Locate the cell with the specified text and output its [X, Y] center coordinate. 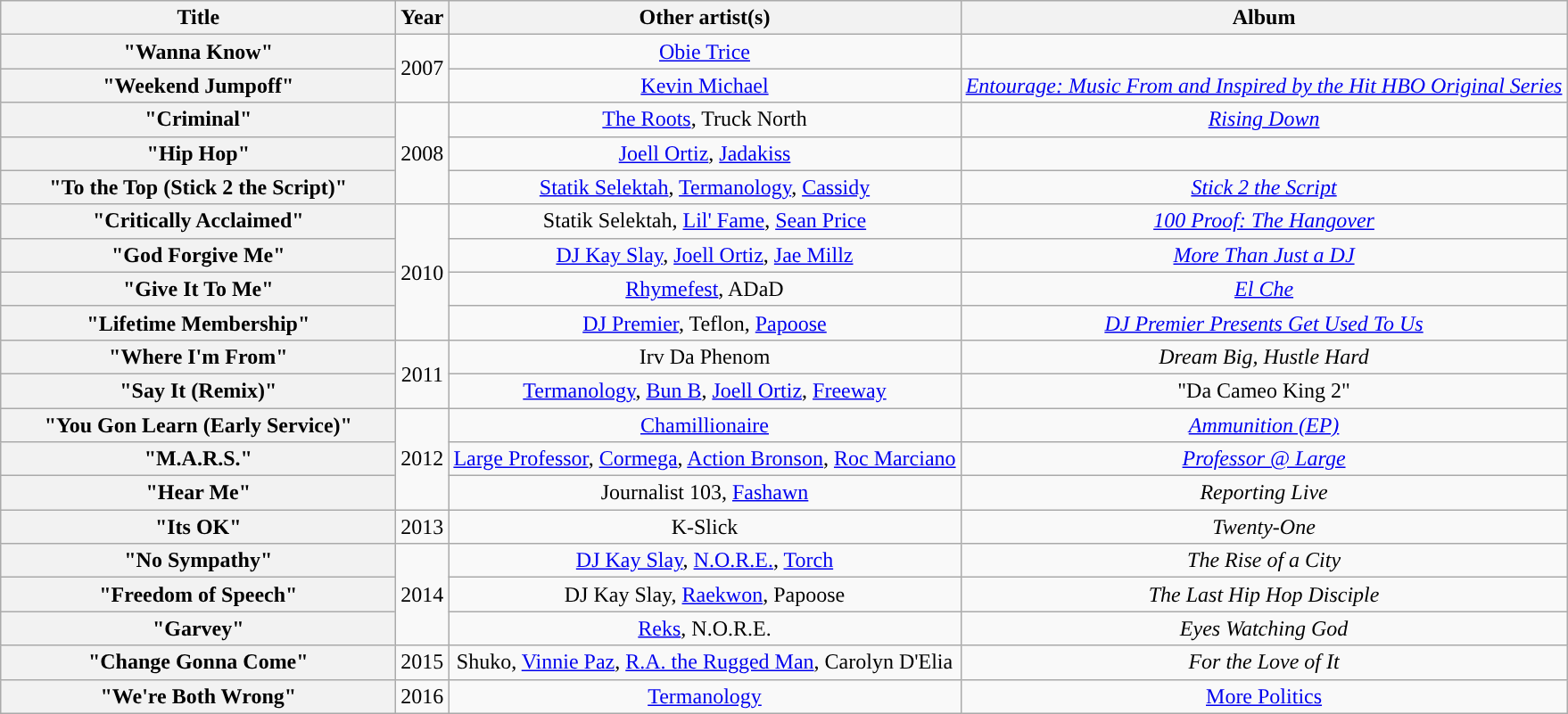
Album [1264, 18]
El Che [1264, 289]
"Say It (Remix)" [198, 390]
Year [423, 18]
Irv Da Phenom [705, 357]
Eyes Watching God [1264, 628]
"Hip Hop" [198, 153]
Journalist 103, Fashawn [705, 493]
"Where I'm From" [198, 357]
2016 [423, 696]
2015 [423, 662]
More Politics [1264, 696]
Dream Big, Hustle Hard [1264, 357]
Reporting Live [1264, 493]
More Than Just a DJ [1264, 255]
100 Proof: The Hangover [1264, 221]
Reks, N.O.R.E. [705, 628]
For the Love of It [1264, 662]
DJ Kay Slay, Raekwon, Papoose [705, 595]
"Freedom of Speech" [198, 595]
"Its OK" [198, 527]
"M.A.R.S." [198, 459]
DJ Premier Presents Get Used To Us [1264, 323]
DJ Kay Slay, N.O.R.E., Torch [705, 561]
"Critically Acclaimed" [198, 221]
Termanology [705, 696]
Rhymefest, ADaD [705, 289]
The Roots, Truck North [705, 119]
2011 [423, 373]
The Rise of a City [1264, 561]
Kevin Michael [705, 86]
"Hear Me" [198, 493]
DJ Kay Slay, Joell Ortiz, Jae Millz [705, 255]
"God Forgive Me" [198, 255]
"No Sympathy" [198, 561]
Professor @ Large [1264, 459]
"Lifetime Membership" [198, 323]
"We're Both Wrong" [198, 696]
The Last Hip Hop Disciple [1264, 595]
2008 [423, 153]
"Da Cameo King 2" [1264, 390]
Large Professor, Cormega, Action Bronson, Roc Marciano [705, 459]
2010 [423, 272]
"Give It To Me" [198, 289]
Rising Down [1264, 119]
"You Gon Learn (Early Service)" [198, 425]
Shuko, Vinnie Paz, R.A. the Rugged Man, Carolyn D'Elia [705, 662]
"Criminal" [198, 119]
Title [198, 18]
Joell Ortiz, Jadakiss [705, 153]
2007 [423, 69]
Twenty-One [1264, 527]
"Change Gonna Come" [198, 662]
Stick 2 the Script [1264, 187]
"Wanna Know" [198, 52]
Termanology, Bun B, Joell Ortiz, Freeway [705, 390]
"Garvey" [198, 628]
Statik Selektah, Termanology, Cassidy [705, 187]
2014 [423, 595]
Chamillionaire [705, 425]
Statik Selektah, Lil' Fame, Sean Price [705, 221]
Obie Trice [705, 52]
K-Slick [705, 527]
2013 [423, 527]
2012 [423, 459]
"Weekend Jumpoff" [198, 86]
DJ Premier, Teflon, Papoose [705, 323]
"To the Top (Stick 2 the Script)" [198, 187]
Ammunition (EP) [1264, 425]
Other artist(s) [705, 18]
Entourage: Music From and Inspired by the Hit HBO Original Series [1264, 86]
